Capture the cell that displays the provided text and extract its [X, Y] central coordinate. 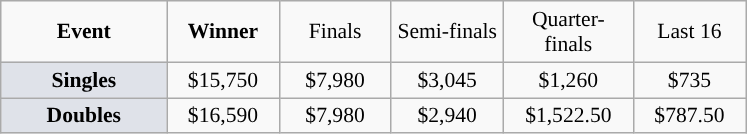
$16,590 [223, 116]
$735 [689, 80]
Singles [84, 80]
$2,940 [447, 116]
Quarter-finals [568, 32]
Event [84, 32]
$3,045 [447, 80]
$1,522.50 [568, 116]
$1,260 [568, 80]
Winner [223, 32]
Last 16 [689, 32]
$787.50 [689, 116]
$15,750 [223, 80]
Doubles [84, 116]
Finals [335, 32]
Semi-finals [447, 32]
